Identify which cell holds the provided text, then report its (x, y) central coordinate. 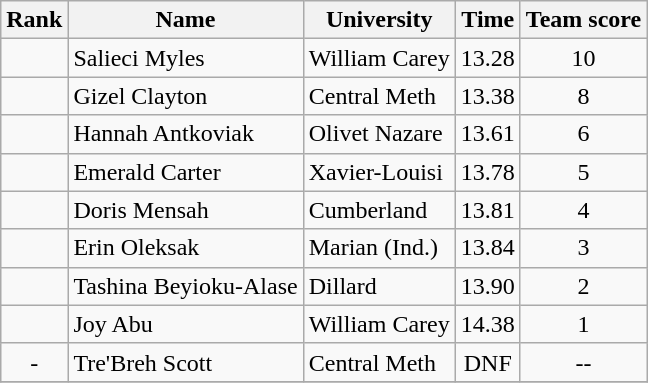
3 (583, 248)
Marian (Ind.) (379, 248)
Dillard (379, 286)
Tre'Breh Scott (186, 362)
Xavier-Louisi (379, 172)
Olivet Nazare (379, 134)
Hannah Antkoviak (186, 134)
1 (583, 324)
13.78 (488, 172)
13.90 (488, 286)
8 (583, 96)
Rank (34, 20)
Team score (583, 20)
- (34, 362)
13.81 (488, 210)
Gizel Clayton (186, 96)
Joy Abu (186, 324)
13.61 (488, 134)
6 (583, 134)
-- (583, 362)
Tashina Beyioku-Alase (186, 286)
4 (583, 210)
13.38 (488, 96)
10 (583, 58)
Salieci Myles (186, 58)
2 (583, 286)
14.38 (488, 324)
Erin Oleksak (186, 248)
University (379, 20)
Doris Mensah (186, 210)
13.28 (488, 58)
Cumberland (379, 210)
DNF (488, 362)
Emerald Carter (186, 172)
Time (488, 20)
5 (583, 172)
13.84 (488, 248)
Name (186, 20)
